Identify which cell holds the provided text, then report its (x, y) central coordinate. 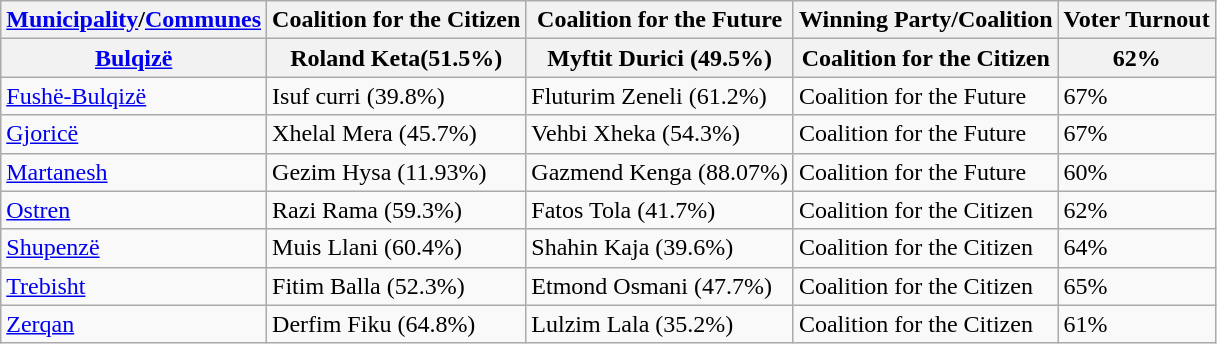
Winning Party/Coalition (926, 20)
60% (1136, 172)
Razi Rama (59.3%) (396, 210)
Martanesh (134, 172)
65% (1136, 286)
Isuf curri (39.8%) (396, 96)
Derfim Fiku (64.8%) (396, 324)
Shupenzë (134, 248)
Gezim Hysa (11.93%) (396, 172)
Fluturim Zeneli (61.2%) (660, 96)
Gazmend Kenga (88.07%) (660, 172)
Etmond Osmani (47.7%) (660, 286)
Ostren (134, 210)
Gjoricë (134, 134)
Fitim Balla (52.3%) (396, 286)
Myftit Durici (49.5%) (660, 58)
Municipality/Communes (134, 20)
Muis Llani (60.4%) (396, 248)
Vehbi Xheka (54.3%) (660, 134)
Shahin Kaja (39.6%) (660, 248)
Trebisht (134, 286)
Lulzim Lala (35.2%) (660, 324)
61% (1136, 324)
Roland Keta(51.5%) (396, 58)
Xhelal Mera (45.7%) (396, 134)
Voter Turnout (1136, 20)
64% (1136, 248)
Bulqizë (134, 58)
Zerqan (134, 324)
Fushë-Bulqizë (134, 96)
Fatos Tola (41.7%) (660, 210)
